Pinpoint the cell where the given text exists, returning its [X, Y] midpoint coordinate. 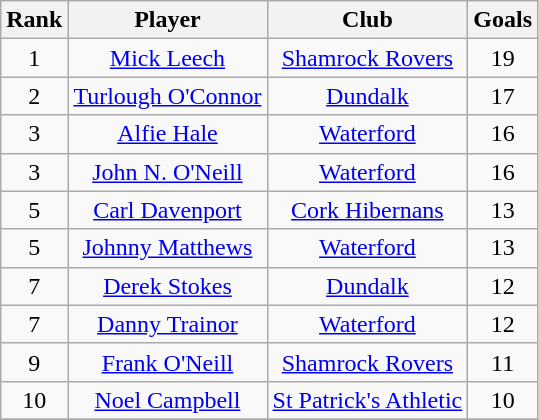
John N. O'Neill [168, 172]
19 [503, 58]
Club [368, 20]
Carl Davenport [168, 210]
Johnny Matthews [168, 248]
Player [168, 20]
17 [503, 96]
Cork Hibernans [368, 210]
Rank [34, 20]
11 [503, 362]
Frank O'Neill [168, 362]
Alfie Hale [168, 134]
Danny Trainor [168, 324]
Goals [503, 20]
2 [34, 96]
Derek Stokes [168, 286]
Noel Campbell [168, 400]
St Patrick's Athletic [368, 400]
Turlough O'Connor [168, 96]
9 [34, 362]
1 [34, 58]
Mick Leech [168, 58]
